Extract the (x, y) coordinate from the center of the cell holding the provided text.  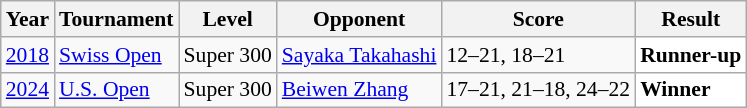
Result (690, 19)
Year (28, 19)
Swiss Open (116, 55)
Tournament (116, 19)
Opponent (360, 19)
2024 (28, 90)
12–21, 18–21 (538, 55)
2018 (28, 55)
Sayaka Takahashi (360, 55)
Level (228, 19)
Winner (690, 90)
17–21, 21–18, 24–22 (538, 90)
Beiwen Zhang (360, 90)
Score (538, 19)
U.S. Open (116, 90)
Runner-up (690, 55)
